Extract the [X, Y] coordinate from the center of the cell holding the provided text.  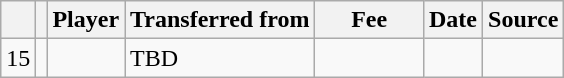
Transferred from [220, 20]
15 [18, 58]
Source [524, 20]
Player [86, 20]
Date [452, 20]
Fee [370, 20]
TBD [220, 58]
